Output the (x, y) coordinate of the center of the cell containing the given text.  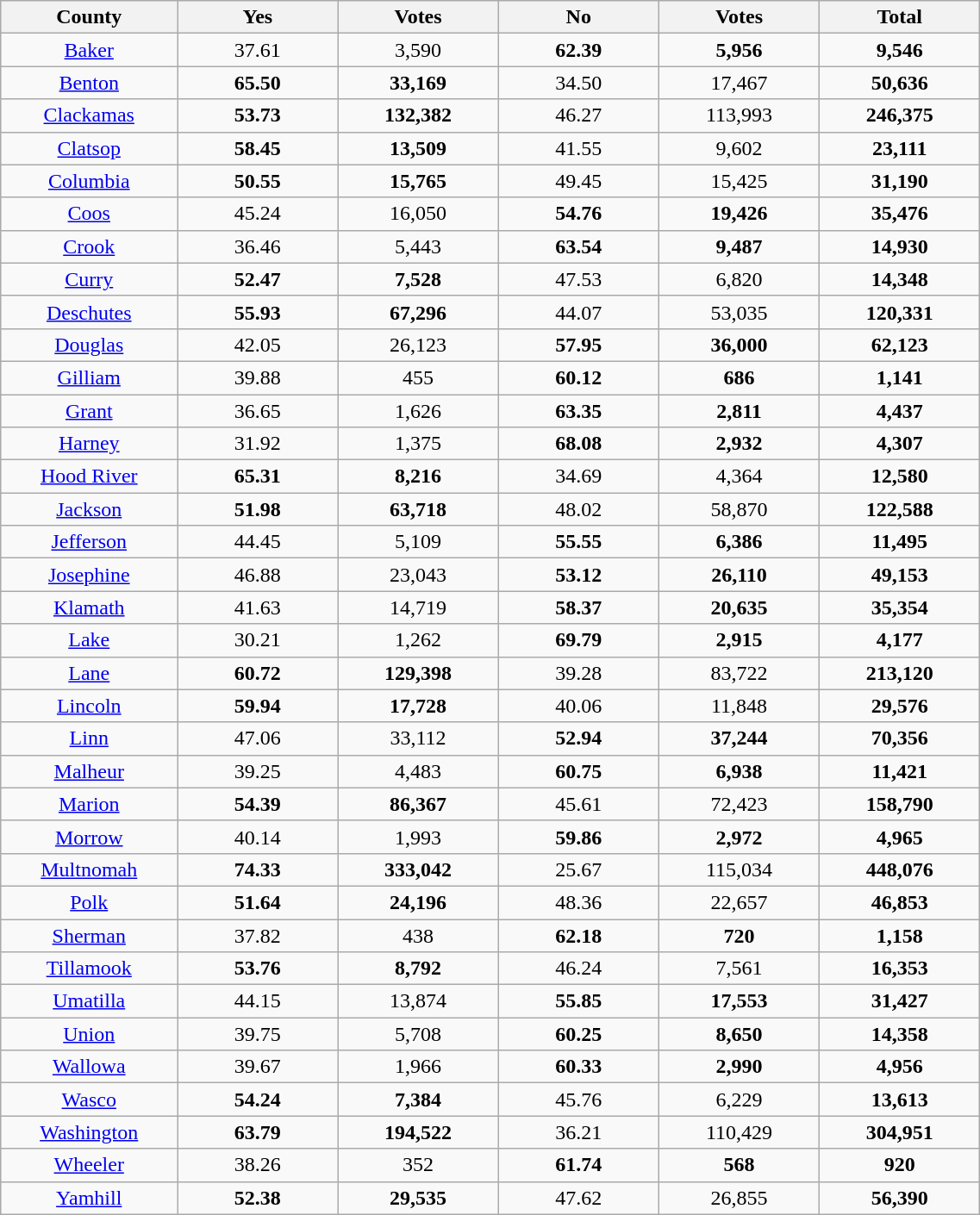
Harney (90, 444)
51.98 (258, 509)
55.85 (578, 1001)
42.05 (258, 345)
568 (739, 1165)
60.75 (578, 771)
438 (418, 935)
1,993 (418, 837)
9,487 (739, 246)
58,870 (739, 509)
Sherman (90, 935)
2,932 (739, 444)
37.82 (258, 935)
352 (418, 1165)
Coos (90, 214)
36.46 (258, 246)
4,956 (900, 1067)
4,307 (900, 444)
59.86 (578, 837)
63.54 (578, 246)
6,820 (739, 279)
4,177 (900, 640)
14,719 (418, 607)
Jackson (90, 509)
246,375 (900, 115)
17,467 (739, 83)
67,296 (418, 312)
Douglas (90, 345)
47.62 (578, 1198)
53.73 (258, 115)
40.06 (578, 706)
26,110 (739, 575)
Morrow (90, 837)
31.92 (258, 444)
31,190 (900, 181)
56,390 (900, 1198)
46.88 (258, 575)
Umatilla (90, 1001)
39.28 (578, 673)
33,169 (418, 83)
6,386 (739, 542)
37,244 (739, 738)
122,588 (900, 509)
Hood River (90, 477)
52.94 (578, 738)
11,421 (900, 771)
Total (900, 17)
45.61 (578, 804)
17,553 (739, 1001)
8,650 (739, 1034)
48.02 (578, 509)
Wallowa (90, 1067)
158,790 (900, 804)
5,708 (418, 1034)
686 (739, 377)
26,855 (739, 1198)
69.79 (578, 640)
Grant (90, 411)
15,425 (739, 181)
Benton (90, 83)
1,966 (418, 1067)
53.12 (578, 575)
194,522 (418, 1132)
29,535 (418, 1198)
1,158 (900, 935)
455 (418, 377)
61.74 (578, 1165)
54.76 (578, 214)
1,626 (418, 411)
5,443 (418, 246)
39.67 (258, 1067)
44.07 (578, 312)
41.55 (578, 148)
9,546 (900, 50)
17,728 (418, 706)
44.45 (258, 542)
22,657 (739, 902)
County (90, 17)
1,141 (900, 377)
2,915 (739, 640)
38.26 (258, 1165)
36,000 (739, 345)
Yamhill (90, 1198)
70,356 (900, 738)
11,848 (739, 706)
304,951 (900, 1132)
3,590 (418, 50)
36.65 (258, 411)
Wheeler (90, 1165)
Josephine (90, 575)
53,035 (739, 312)
58.45 (258, 148)
Marion (90, 804)
7,384 (418, 1100)
49,153 (900, 575)
72,423 (739, 804)
Gilliam (90, 377)
60.72 (258, 673)
52.38 (258, 1198)
Tillamook (90, 969)
7,561 (739, 969)
Columbia (90, 181)
46,853 (900, 902)
36.21 (578, 1132)
63.79 (258, 1132)
65.31 (258, 477)
4,364 (739, 477)
Union (90, 1034)
20,635 (739, 607)
Malheur (90, 771)
No (578, 17)
4,965 (900, 837)
6,938 (739, 771)
62.39 (578, 50)
9,602 (739, 148)
11,495 (900, 542)
53.76 (258, 969)
24,196 (418, 902)
62,123 (900, 345)
14,930 (900, 246)
Linn (90, 738)
51.64 (258, 902)
39.25 (258, 771)
50.55 (258, 181)
129,398 (418, 673)
113,993 (739, 115)
54.24 (258, 1100)
47.06 (258, 738)
34.50 (578, 83)
41.63 (258, 607)
5,109 (418, 542)
14,358 (900, 1034)
7,528 (418, 279)
5,956 (739, 50)
63.35 (578, 411)
Wasco (90, 1100)
68.08 (578, 444)
2,811 (739, 411)
8,792 (418, 969)
8,216 (418, 477)
Lane (90, 673)
29,576 (900, 706)
60.33 (578, 1067)
Klamath (90, 607)
33,112 (418, 738)
23,043 (418, 575)
4,437 (900, 411)
Crook (90, 246)
35,354 (900, 607)
Jefferson (90, 542)
55.55 (578, 542)
213,120 (900, 673)
31,427 (900, 1001)
25.67 (578, 869)
Lake (90, 640)
720 (739, 935)
13,613 (900, 1100)
115,034 (739, 869)
54.39 (258, 804)
26,123 (418, 345)
920 (900, 1165)
74.33 (258, 869)
14,348 (900, 279)
448,076 (900, 869)
Yes (258, 17)
39.75 (258, 1034)
19,426 (739, 214)
120,331 (900, 312)
45.76 (578, 1100)
12,580 (900, 477)
110,429 (739, 1132)
44.15 (258, 1001)
1,375 (418, 444)
333,042 (418, 869)
60.25 (578, 1034)
Curry (90, 279)
Multnomah (90, 869)
2,990 (739, 1067)
Clatsop (90, 148)
13,874 (418, 1001)
60.12 (578, 377)
50,636 (900, 83)
57.95 (578, 345)
58.37 (578, 607)
Polk (90, 902)
Lincoln (90, 706)
23,111 (900, 148)
39.88 (258, 377)
15,765 (418, 181)
46.24 (578, 969)
Deschutes (90, 312)
83,722 (739, 673)
Clackamas (90, 115)
45.24 (258, 214)
65.50 (258, 83)
132,382 (418, 115)
48.36 (578, 902)
16,353 (900, 969)
16,050 (418, 214)
2,972 (739, 837)
63,718 (418, 509)
Washington (90, 1132)
47.53 (578, 279)
Baker (90, 50)
1,262 (418, 640)
86,367 (418, 804)
4,483 (418, 771)
59.94 (258, 706)
13,509 (418, 148)
34.69 (578, 477)
49.45 (578, 181)
52.47 (258, 279)
6,229 (739, 1100)
62.18 (578, 935)
40.14 (258, 837)
37.61 (258, 50)
30.21 (258, 640)
55.93 (258, 312)
46.27 (578, 115)
35,476 (900, 214)
